Detect which cell encompasses the target text, then output its [x, y] center coordinate. 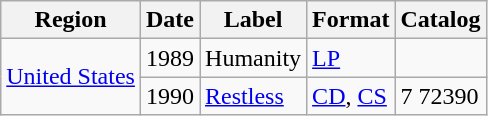
7 72390 [440, 96]
Catalog [440, 20]
1989 [170, 58]
Label [254, 20]
United States [71, 77]
Region [71, 20]
Format [351, 20]
Restless [254, 96]
1990 [170, 96]
Date [170, 20]
LP [351, 58]
CD, CS [351, 96]
Humanity [254, 58]
